Pinpoint the cell where the given text exists, returning its (x, y) midpoint coordinate. 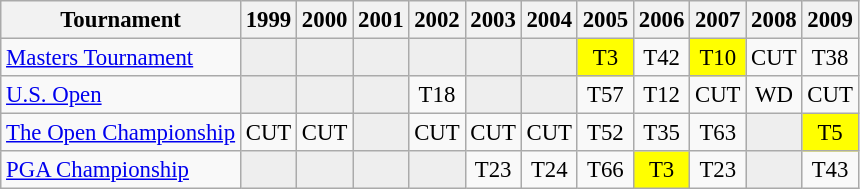
T66 (605, 170)
T35 (661, 133)
2002 (437, 20)
PGA Championship (121, 170)
2009 (830, 20)
T38 (830, 58)
2000 (325, 20)
WD (774, 95)
1999 (268, 20)
T52 (605, 133)
Tournament (121, 20)
T24 (549, 170)
2008 (774, 20)
T43 (830, 170)
2006 (661, 20)
T57 (605, 95)
T5 (830, 133)
The Open Championship (121, 133)
Masters Tournament (121, 58)
2007 (718, 20)
T12 (661, 95)
2004 (549, 20)
2001 (381, 20)
U.S. Open (121, 95)
2003 (493, 20)
T63 (718, 133)
2005 (605, 20)
T18 (437, 95)
T42 (661, 58)
T10 (718, 58)
